Search for the cell housing the specified text and yield its [X, Y] center coordinate. 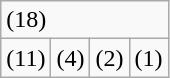
(1) [148, 58]
(11) [26, 58]
(18) [84, 20]
(4) [70, 58]
(2) [110, 58]
